Find where the given text appears and provide that cell's center as [X, Y] coordinate. 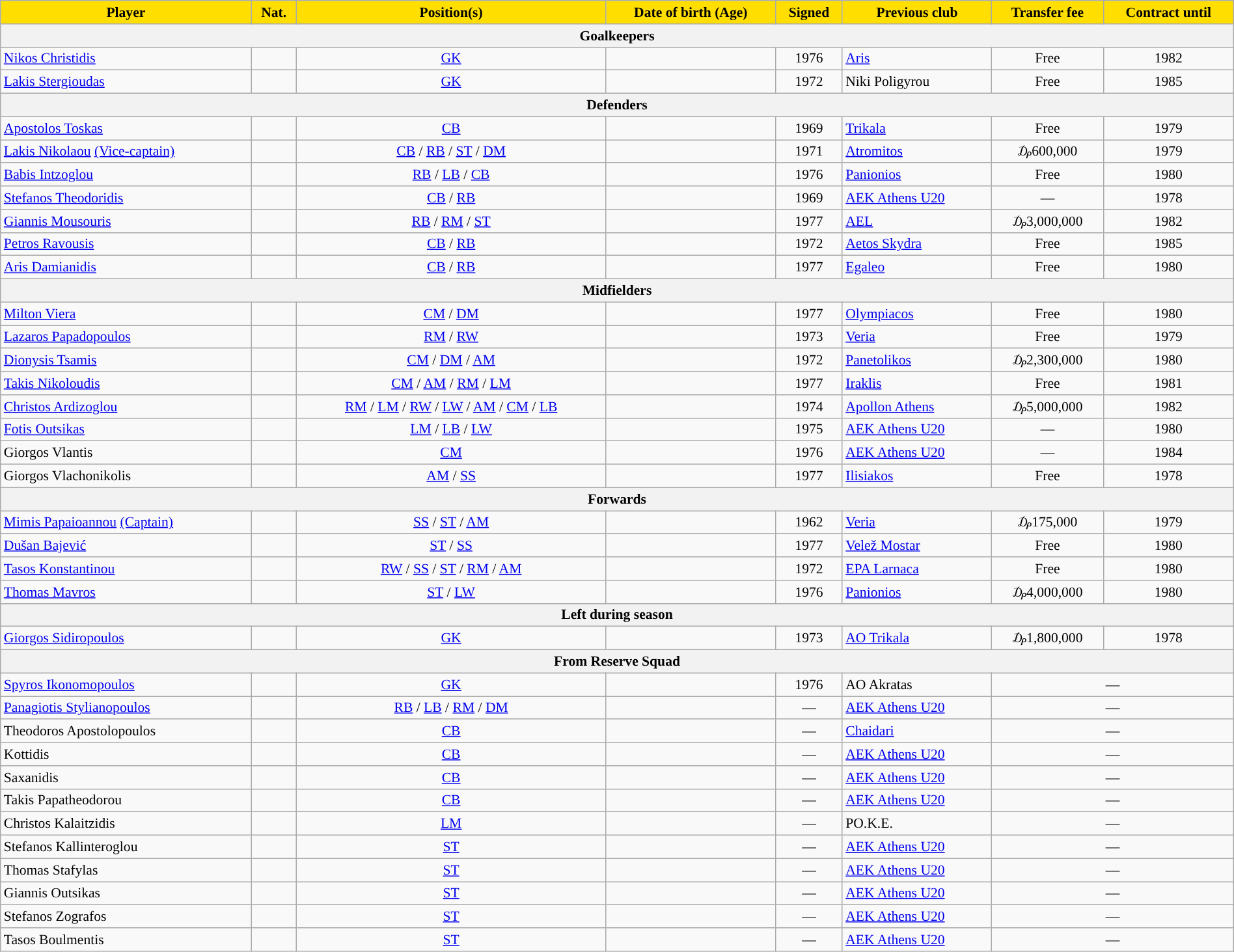
Giannis Outsikas [126, 893]
Ilisiakos [917, 476]
Date of birth (Age) [691, 12]
Left during season [617, 615]
Dionysis Tsamis [126, 360]
Nat. [273, 12]
Apostolos Toskas [126, 128]
AO Akratas [917, 685]
₯1,800,000 [1048, 638]
Tasos Boulmentis [126, 940]
Contract until [1168, 12]
Transfer fee [1048, 12]
LM / LB / LW [451, 429]
Nikos Christidis [126, 59]
CB / RB / ST / DM [451, 152]
Giorgos Vlachonikolis [126, 476]
RM / RW [451, 337]
₯600,000 [1048, 152]
EPA Larnaca [917, 569]
Chaidari [917, 731]
₯175,000 [1048, 523]
Giorgos Vlantis [126, 453]
ST / LW [451, 592]
CM / DM [451, 314]
Christos Kalaitzidis [126, 824]
Dušan Bajević [126, 546]
Atromitos [917, 152]
Velež Mostar [917, 546]
Milton Viera [126, 314]
Apollon Athens [917, 407]
Petros Ravousis [126, 244]
Christos Ardizoglou [126, 407]
AM / SS [451, 476]
₯3,000,000 [1048, 221]
₯5,000,000 [1048, 407]
Previous club [917, 12]
Giannis Mousouris [126, 221]
RM / LM / RW / LW / AM / CM / LB [451, 407]
CM / DM / AM [451, 360]
₯4,000,000 [1048, 592]
LM [451, 824]
1971 [809, 152]
Trikala [917, 128]
SS / ST / AM [451, 523]
CM / AM / RM / LM [451, 383]
Stefanos Theodoridis [126, 198]
Lakis Stergioudas [126, 82]
1974 [809, 407]
Takis Papatheodorou [126, 800]
Iraklis [917, 383]
Lazaros Papadopoulos [126, 337]
Olympiacos [917, 314]
1981 [1168, 383]
Stefanos Kallinteroglou [126, 847]
Signed [809, 12]
Position(s) [451, 12]
Player [126, 12]
Theodoros Apostolopoulos [126, 731]
Goalkeepers [617, 36]
Lakis Nikolaou (Vice-captain) [126, 152]
Niki Poligyrou [917, 82]
Forwards [617, 499]
Aris Damianidis [126, 267]
RB / LB / RM / DM [451, 708]
Midfielders [617, 291]
AO Trikala [917, 638]
1962 [809, 523]
1984 [1168, 453]
Giorgos Sidiropoulos [126, 638]
Thomas Stafylas [126, 870]
Panagiotis Stylianopoulos [126, 708]
RW / SS / ST / RM / AM [451, 569]
Kottidis [126, 754]
Defenders [617, 105]
Takis Nikoloudis [126, 383]
Saxanidis [126, 778]
Aetos Skydra [917, 244]
RB / LB / CB [451, 175]
Babis Intzoglou [126, 175]
1975 [809, 429]
From Reserve Squad [617, 662]
Fotis Outsikas [126, 429]
CM [451, 453]
Egaleo [917, 267]
Mimis Papaioannou (Captain) [126, 523]
Aris [917, 59]
RB / RM / ST [451, 221]
₯2,300,000 [1048, 360]
AEL [917, 221]
PO.K.E. [917, 824]
ST / SS [451, 546]
Spyros Ikonomopoulos [126, 685]
Stefanos Zografos [126, 917]
Tasos Konstantinou [126, 569]
Thomas Mavros [126, 592]
Panetolikos [917, 360]
